From the cell containing the given text, extract its center point as [x, y] coordinate. 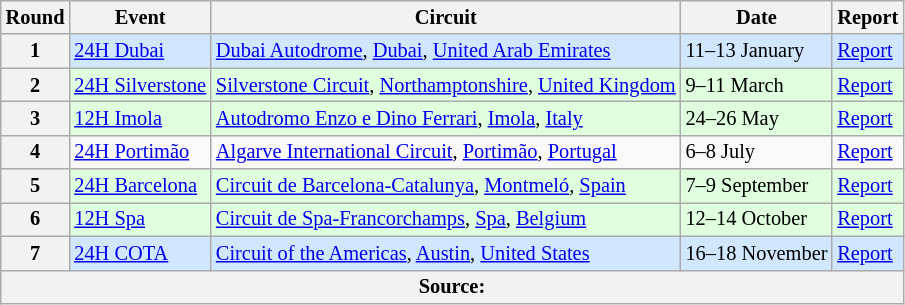
2 [36, 85]
1 [36, 51]
Circuit de Barcelona-Catalunya, Montmeló, Spain [446, 186]
Date [757, 17]
Circuit of the Americas, Austin, United States [446, 253]
9–11 March [757, 85]
6 [36, 219]
5 [36, 186]
24H COTA [140, 253]
Round [36, 17]
Algarve International Circuit, Portimão, Portugal [446, 152]
Source: [452, 287]
16–18 November [757, 253]
Silverstone Circuit, Northamptonshire, United Kingdom [446, 85]
11–13 January [757, 51]
Event [140, 17]
6–8 July [757, 152]
24H Portimão [140, 152]
Autodromo Enzo e Dino Ferrari, Imola, Italy [446, 118]
12–14 October [757, 219]
3 [36, 118]
24H Dubai [140, 51]
24H Barcelona [140, 186]
7 [36, 253]
12H Spa [140, 219]
Dubai Autodrome, Dubai, United Arab Emirates [446, 51]
24–26 May [757, 118]
Circuit de Spa-Francorchamps, Spa, Belgium [446, 219]
7–9 September [757, 186]
Circuit [446, 17]
24H Silverstone [140, 85]
4 [36, 152]
12H Imola [140, 118]
